Determine the (x, y) coordinate at the center of the cell enclosing the given text.  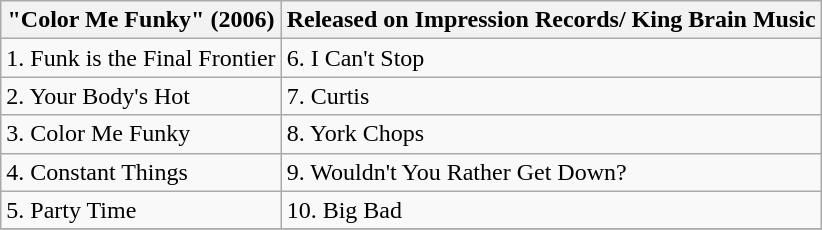
10. Big Bad (551, 210)
8. York Chops (551, 134)
7. Curtis (551, 96)
1. Funk is the Final Frontier (141, 58)
4. Constant Things (141, 172)
3. Color Me Funky (141, 134)
2. Your Body's Hot (141, 96)
"Color Me Funky" (2006) (141, 20)
6. I Can't Stop (551, 58)
Released on Impression Records/ King Brain Music (551, 20)
5. Party Time (141, 210)
9. Wouldn't You Rather Get Down? (551, 172)
